Search for the cell housing the specified text and yield its (X, Y) center coordinate. 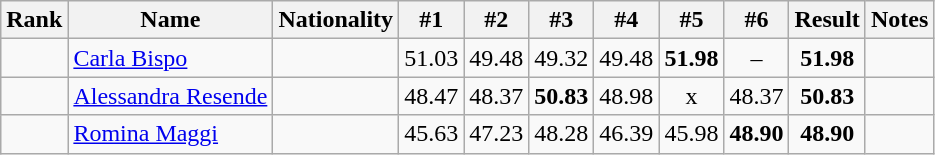
#1 (432, 20)
48.98 (626, 96)
Romina Maggi (170, 134)
#4 (626, 20)
Alessandra Resende (170, 96)
45.63 (432, 134)
49.32 (562, 58)
Nationality (336, 20)
48.47 (432, 96)
#6 (756, 20)
Rank (34, 20)
47.23 (496, 134)
#3 (562, 20)
#5 (692, 20)
#2 (496, 20)
Carla Bispo (170, 58)
Name (170, 20)
48.28 (562, 134)
Notes (899, 20)
– (756, 58)
51.03 (432, 58)
Result (827, 20)
x (692, 96)
46.39 (626, 134)
45.98 (692, 134)
